Pinpoint the cell where the given text exists, returning its [X, Y] midpoint coordinate. 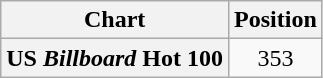
Chart [115, 20]
US Billboard Hot 100 [115, 58]
353 [276, 58]
Position [276, 20]
